Detect which cell encompasses the target text, then output its [X, Y] center coordinate. 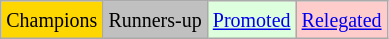
Relegated [342, 20]
Champions [52, 20]
Promoted [252, 20]
Runners-up [155, 20]
